Determine the [x, y] coordinate at the center of the cell enclosing the given text.  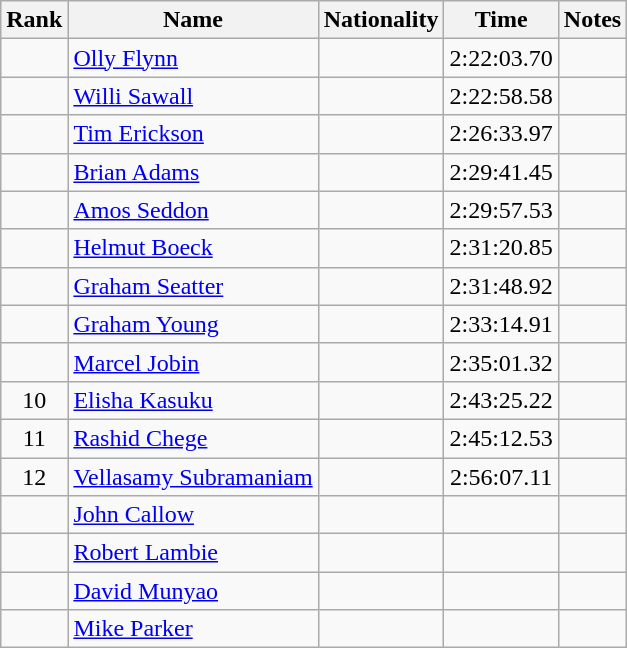
Graham Young [193, 324]
2:29:41.45 [501, 172]
Olly Flynn [193, 58]
Name [193, 20]
Rashid Chege [193, 438]
Time [501, 20]
10 [34, 400]
2:43:25.22 [501, 400]
2:35:01.32 [501, 362]
2:31:20.85 [501, 248]
2:22:03.70 [501, 58]
Amos Seddon [193, 210]
2:31:48.92 [501, 286]
11 [34, 438]
Notes [592, 20]
Nationality [381, 20]
Rank [34, 20]
Vellasamy Subramaniam [193, 477]
David Munyao [193, 591]
Willi Sawall [193, 96]
Helmut Boeck [193, 248]
12 [34, 477]
Mike Parker [193, 629]
2:29:57.53 [501, 210]
Graham Seatter [193, 286]
Marcel Jobin [193, 362]
2:45:12.53 [501, 438]
2:26:33.97 [501, 134]
Robert Lambie [193, 553]
John Callow [193, 515]
Tim Erickson [193, 134]
Brian Adams [193, 172]
2:56:07.11 [501, 477]
Elisha Kasuku [193, 400]
2:33:14.91 [501, 324]
2:22:58.58 [501, 96]
